Output the (x, y) coordinate of the center of the cell containing the given text.  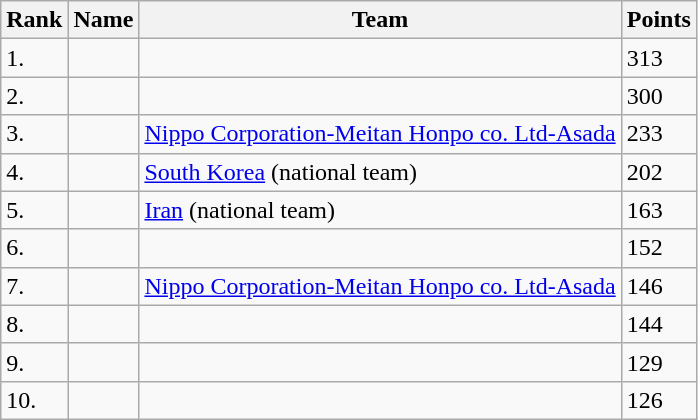
2. (34, 96)
6. (34, 248)
9. (34, 362)
8. (34, 324)
152 (658, 248)
Rank (34, 20)
7. (34, 286)
10. (34, 400)
South Korea (national team) (380, 172)
Name (104, 20)
Iran (national team) (380, 210)
Points (658, 20)
313 (658, 58)
3. (34, 134)
129 (658, 362)
4. (34, 172)
Team (380, 20)
163 (658, 210)
5. (34, 210)
202 (658, 172)
146 (658, 286)
1. (34, 58)
126 (658, 400)
144 (658, 324)
300 (658, 96)
233 (658, 134)
